Return [X, Y] of the center of cell containing provided text 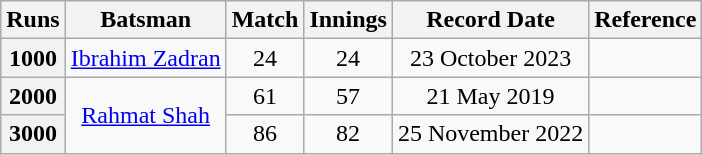
Innings [348, 20]
Ibrahim Zadran [146, 58]
82 [348, 134]
2000 [33, 96]
21 May 2019 [490, 96]
25 November 2022 [490, 134]
Record Date [490, 20]
3000 [33, 134]
Runs [33, 20]
Batsman [146, 20]
57 [348, 96]
1000 [33, 58]
Rahmat Shah [146, 115]
Match [265, 20]
61 [265, 96]
86 [265, 134]
23 October 2023 [490, 58]
Reference [646, 20]
